Output the (x, y) coordinate of the center of the cell containing the given text.  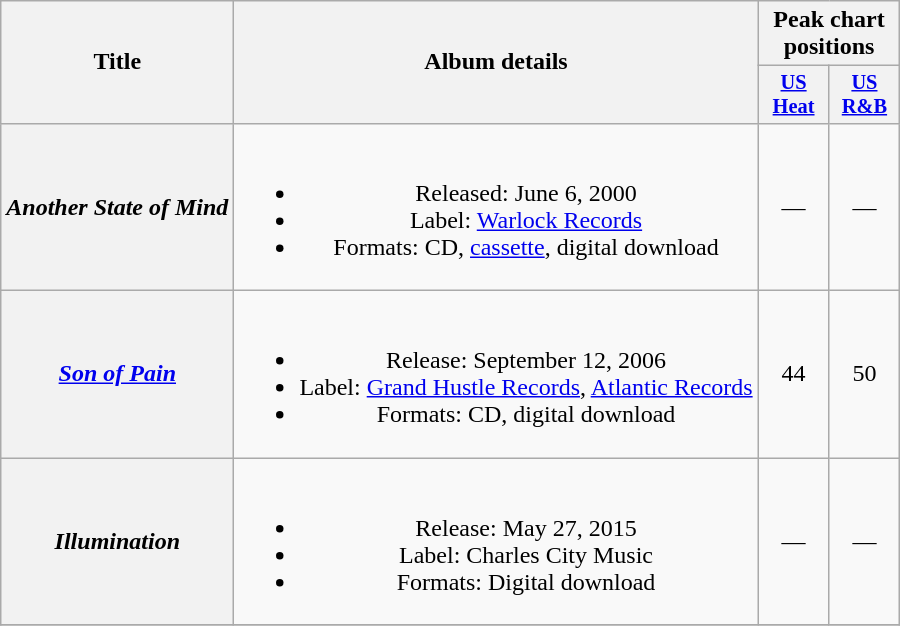
Released: June 6, 2000Label: Warlock RecordsFormats: CD, cassette, digital download (496, 206)
50 (864, 374)
Son of Pain (118, 374)
USR&B (864, 95)
USHeat (794, 95)
Illumination (118, 542)
Another State of Mind (118, 206)
44 (794, 374)
Peak chart positions (829, 34)
Release: May 27, 2015Label: Charles City MusicFormats: Digital download (496, 542)
Album details (496, 62)
Release: September 12, 2006Label: Grand Hustle Records, Atlantic RecordsFormats: CD, digital download (496, 374)
Title (118, 62)
